Return (x, y) of the center of cell containing provided text 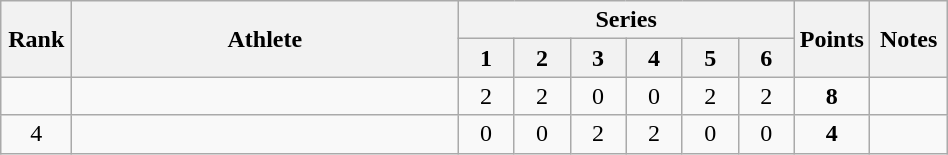
Points (832, 39)
1 (486, 58)
3 (598, 58)
Athlete (265, 39)
Rank (36, 39)
Series (626, 20)
5 (710, 58)
6 (766, 58)
8 (832, 96)
Notes (908, 39)
